Return the [X, Y] coordinate for the center point of the cell that contains the specified text.  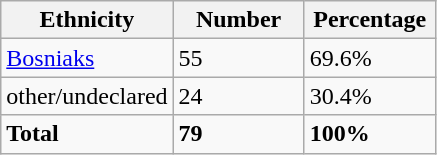
24 [238, 96]
69.6% [370, 58]
79 [238, 134]
Number [238, 20]
100% [370, 134]
Ethnicity [87, 20]
Percentage [370, 20]
Bosniaks [87, 58]
30.4% [370, 96]
55 [238, 58]
Total [87, 134]
other/undeclared [87, 96]
